Detect which cell encompasses the target text, then output its (X, Y) center coordinate. 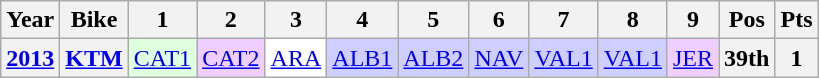
3 (296, 20)
ARA (296, 58)
6 (499, 20)
8 (632, 20)
2 (231, 20)
KTM (94, 58)
ALB1 (362, 58)
Pts (796, 20)
JER (692, 58)
39th (747, 58)
Pos (747, 20)
NAV (499, 58)
CAT2 (231, 58)
ALB2 (434, 58)
CAT1 (162, 58)
2013 (30, 58)
Bike (94, 20)
7 (564, 20)
4 (362, 20)
9 (692, 20)
5 (434, 20)
Year (30, 20)
